Find where the given text appears and provide that cell's center as (X, Y) coordinate. 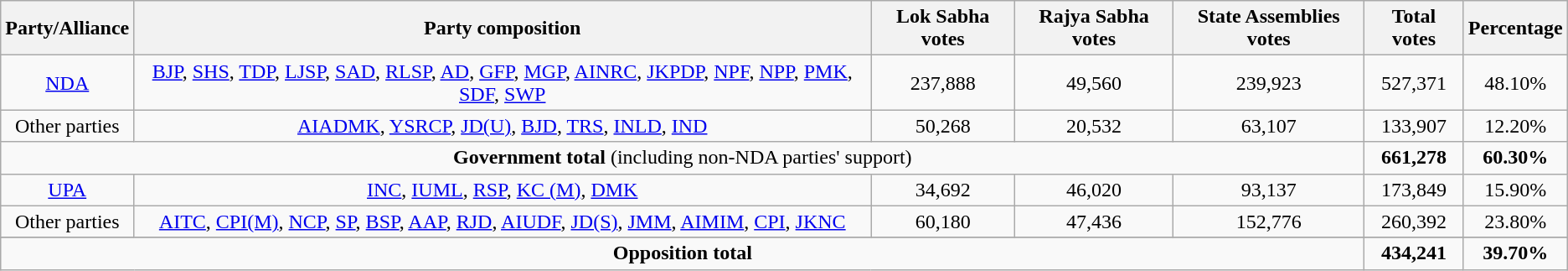
63,107 (1268, 126)
State Assemblies votes (1268, 29)
Rajya Sabha votes (1094, 29)
239,923 (1268, 82)
34,692 (943, 190)
Total votes (1414, 29)
93,137 (1268, 190)
AIADMK, YSRCP, JD(U), BJD, TRS, INLD, IND (503, 126)
661,278 (1414, 158)
50,268 (943, 126)
BJP, SHS, TDP, LJSP, SAD, RLSP, AD, GFP, MGP, AINRC, JKPDP, NPF, NPP, PMK, SDF, SWP (503, 82)
237,888 (943, 82)
152,776 (1268, 221)
60.30% (1515, 158)
UPA (67, 190)
46,020 (1094, 190)
39.70% (1515, 253)
23.80% (1515, 221)
20,532 (1094, 126)
Percentage (1515, 29)
Opposition total (683, 253)
47,436 (1094, 221)
60,180 (943, 221)
133,907 (1414, 126)
527,371 (1414, 82)
INC, IUML, RSP, KC (M), DMK (503, 190)
Government total (including non-NDA parties' support) (683, 158)
Party composition (503, 29)
49,560 (1094, 82)
NDA (67, 82)
173,849 (1414, 190)
AITC, CPI(M), NCP, SP, BSP, AAP, RJD, AIUDF, JD(S), JMM, AIMIM, CPI, JKNC (503, 221)
Lok Sabha votes (943, 29)
48.10% (1515, 82)
15.90% (1515, 190)
12.20% (1515, 126)
260,392 (1414, 221)
434,241 (1414, 253)
Party/Alliance (67, 29)
